For the text-containing cell, return its midpoint in (X, Y) coordinate format. 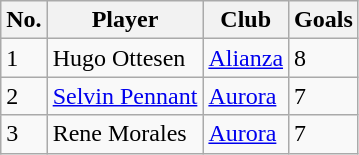
Goals (324, 20)
8 (324, 58)
1 (24, 58)
Hugo Ottesen (125, 58)
Selvin Pennant (125, 96)
Player (125, 20)
2 (24, 96)
3 (24, 134)
Club (246, 20)
Alianza (246, 58)
No. (24, 20)
Rene Morales (125, 134)
